Capture the cell that displays the provided text and extract its (x, y) central coordinate. 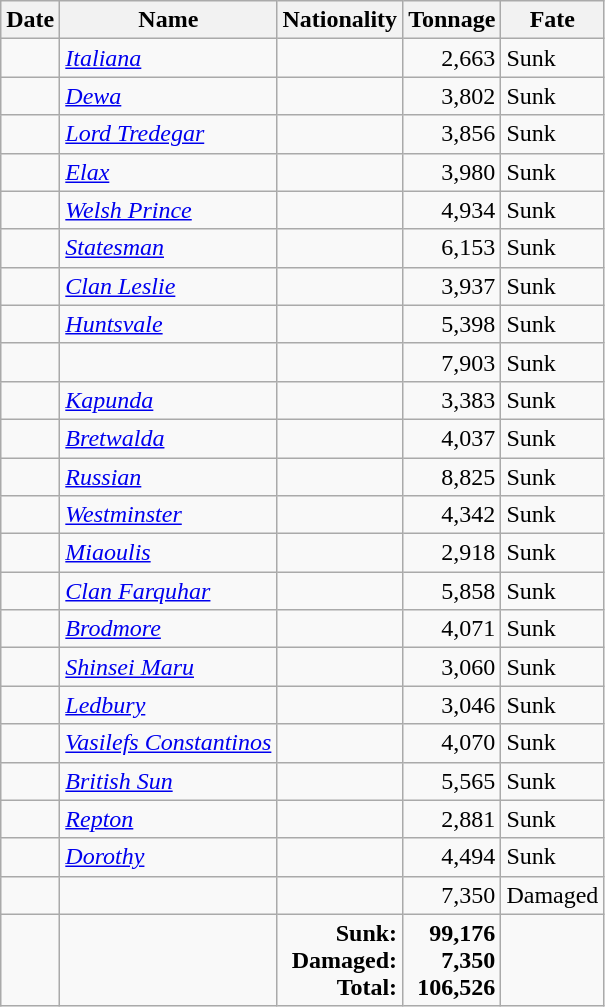
Clan Farquhar (168, 591)
Bretwalda (168, 438)
3,937 (452, 286)
99,1767,350106,526 (452, 960)
Russian (168, 477)
Elax (168, 172)
4,071 (452, 629)
8,825 (452, 477)
2,918 (452, 553)
5,858 (452, 591)
2,663 (452, 58)
Brodmore (168, 629)
2,881 (452, 819)
4,070 (452, 743)
Name (168, 20)
Kapunda (168, 400)
Clan Leslie (168, 286)
Welsh Prince (168, 210)
3,060 (452, 667)
Westminster (168, 515)
Shinsei Maru (168, 667)
Ledbury (168, 705)
3,046 (452, 705)
4,494 (452, 857)
3,856 (452, 134)
5,398 (452, 324)
Italiana (168, 58)
Dewa (168, 96)
Miaoulis (168, 553)
7,903 (452, 362)
6,153 (452, 248)
Sunk:Damaged:Total: (340, 960)
Damaged (552, 895)
Statesman (168, 248)
Tonnage (452, 20)
Nationality (340, 20)
Lord Tredegar (168, 134)
Fate (552, 20)
5,565 (452, 781)
4,342 (452, 515)
Huntsvale (168, 324)
3,980 (452, 172)
4,037 (452, 438)
7,350 (452, 895)
4,934 (452, 210)
Vasilefs Constantinos (168, 743)
British Sun (168, 781)
3,383 (452, 400)
Repton (168, 819)
3,802 (452, 96)
Dorothy (168, 857)
Date (30, 20)
